From the cell containing the given text, extract its center point as [x, y] coordinate. 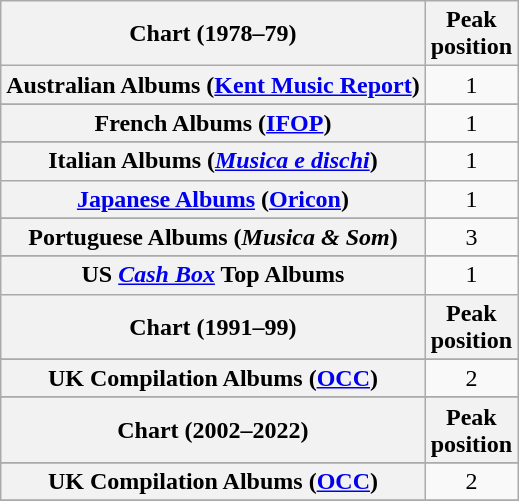
US Cash Box Top Albums [213, 275]
3 [471, 237]
Japanese Albums (Oricon) [213, 199]
Chart (2002–2022) [213, 430]
Chart (1978–79) [213, 34]
Australian Albums (Kent Music Report) [213, 85]
French Albums (IFOP) [213, 123]
Chart (1991–99) [213, 326]
Italian Albums (Musica e dischi) [213, 161]
Portuguese Albums (Musica & Som) [213, 237]
